Return (X, Y) of the center of cell containing provided text 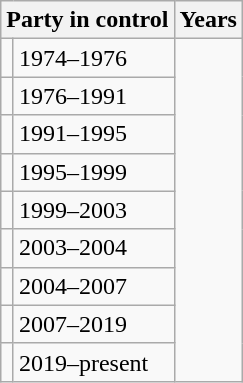
1991–1995 (94, 134)
2019–present (94, 362)
2004–2007 (94, 286)
1999–2003 (94, 210)
2003–2004 (94, 248)
1976–1991 (94, 96)
1974–1976 (94, 58)
Years (208, 20)
2007–2019 (94, 324)
1995–1999 (94, 172)
Party in control (88, 20)
